Extract the (x, y) coordinate from the center of the cell holding the provided text.  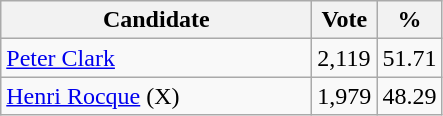
Candidate (156, 20)
Henri Rocque (X) (156, 96)
1,979 (344, 96)
% (410, 20)
48.29 (410, 96)
Vote (344, 20)
51.71 (410, 58)
Peter Clark (156, 58)
2,119 (344, 58)
